Output the [x, y] coordinate of the center of the cell containing the given text.  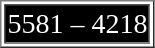
5581 – 4218 [77, 24]
